Identify which cell holds the provided text, then report its [x, y] central coordinate. 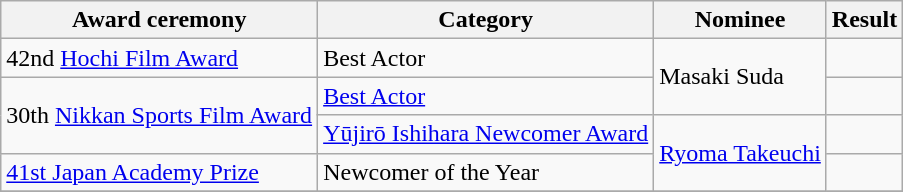
41st Japan Academy Prize [160, 172]
Masaki Suda [740, 77]
Nominee [740, 20]
Yūjirō Ishihara Newcomer Award [486, 134]
Ryoma Takeuchi [740, 153]
Newcomer of the Year [486, 172]
Result [864, 20]
42nd Hochi Film Award [160, 58]
30th Nikkan Sports Film Award [160, 115]
Award ceremony [160, 20]
Category [486, 20]
